Locate the cell with the specified text and output its [x, y] center coordinate. 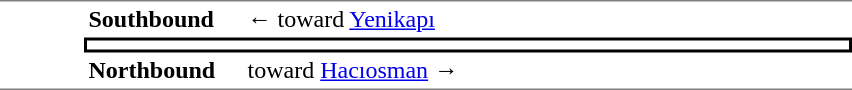
Southbound [164, 19]
toward Hacıosman → [548, 71]
Northbound [164, 71]
← toward Yenikapı [548, 19]
